Scan for the cell matching the given text and deliver its [x, y] coordinate at center. 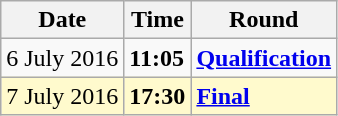
Qualification [264, 58]
Time [158, 20]
6 July 2016 [62, 58]
Date [62, 20]
Round [264, 20]
17:30 [158, 96]
Final [264, 96]
11:05 [158, 58]
7 July 2016 [62, 96]
